Extract the (X, Y) coordinate from the center of the cell holding the provided text.  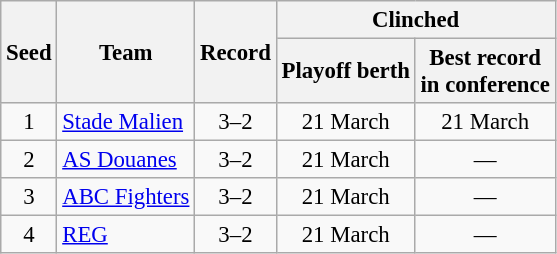
Playoff berth (346, 72)
2 (29, 160)
AS Douanes (126, 160)
Seed (29, 52)
ABC Fighters (126, 197)
4 (29, 235)
Team (126, 52)
Clinched (416, 20)
Best recordin conference (485, 72)
Record (236, 52)
REG (126, 235)
Stade Malien (126, 122)
3 (29, 197)
1 (29, 122)
